Return (x, y) of the center of cell containing provided text 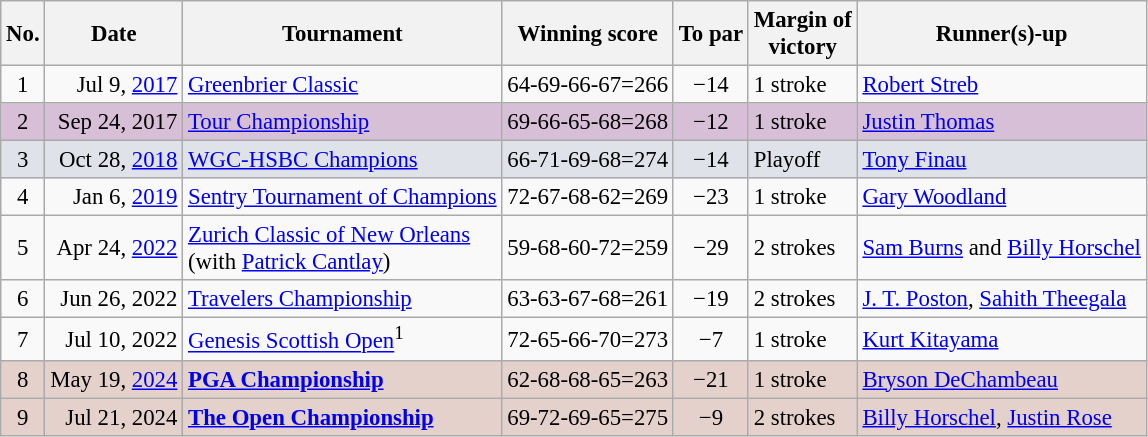
62-68-68-65=263 (588, 379)
2 (23, 122)
6 (23, 299)
Greenbrier Classic (342, 85)
59-68-60-72=259 (588, 248)
Apr 24, 2022 (114, 248)
Tony Finau (1002, 160)
64-69-66-67=266 (588, 85)
Zurich Classic of New Orleans(with Patrick Cantlay) (342, 248)
−23 (710, 197)
Justin Thomas (1002, 122)
1 (23, 85)
3 (23, 160)
Travelers Championship (342, 299)
7 (23, 339)
Date (114, 34)
Margin ofvictory (802, 34)
Playoff (802, 160)
Genesis Scottish Open1 (342, 339)
Jul 21, 2024 (114, 417)
WGC-HSBC Champions (342, 160)
9 (23, 417)
63-63-67-68=261 (588, 299)
Jul 10, 2022 (114, 339)
−9 (710, 417)
Oct 28, 2018 (114, 160)
Jun 26, 2022 (114, 299)
−7 (710, 339)
Tour Championship (342, 122)
−19 (710, 299)
Robert Streb (1002, 85)
−21 (710, 379)
Tournament (342, 34)
Runner(s)-up (1002, 34)
Bryson DeChambeau (1002, 379)
Sentry Tournament of Champions (342, 197)
Sam Burns and Billy Horschel (1002, 248)
The Open Championship (342, 417)
Kurt Kitayama (1002, 339)
69-72-69-65=275 (588, 417)
Jul 9, 2017 (114, 85)
4 (23, 197)
66-71-69-68=274 (588, 160)
Sep 24, 2017 (114, 122)
J. T. Poston, Sahith Theegala (1002, 299)
PGA Championship (342, 379)
69-66-65-68=268 (588, 122)
No. (23, 34)
May 19, 2024 (114, 379)
72-67-68-62=269 (588, 197)
8 (23, 379)
−12 (710, 122)
−29 (710, 248)
72-65-66-70=273 (588, 339)
Winning score (588, 34)
Jan 6, 2019 (114, 197)
To par (710, 34)
5 (23, 248)
Gary Woodland (1002, 197)
Billy Horschel, Justin Rose (1002, 417)
